Return (x, y) of the center of cell containing provided text 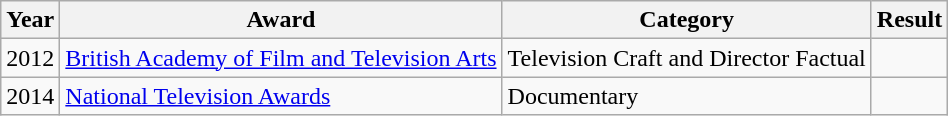
Award (281, 20)
British Academy of Film and Television Arts (281, 58)
Television Craft and Director Factual (686, 58)
2014 (30, 96)
Category (686, 20)
2012 (30, 58)
Year (30, 20)
Documentary (686, 96)
Result (909, 20)
National Television Awards (281, 96)
